Capture the cell that displays the provided text and extract its (x, y) central coordinate. 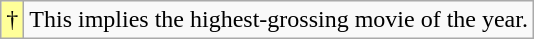
This implies the highest-grossing movie of the year. (279, 20)
† (12, 20)
